Detect which cell encompasses the target text, then output its [x, y] center coordinate. 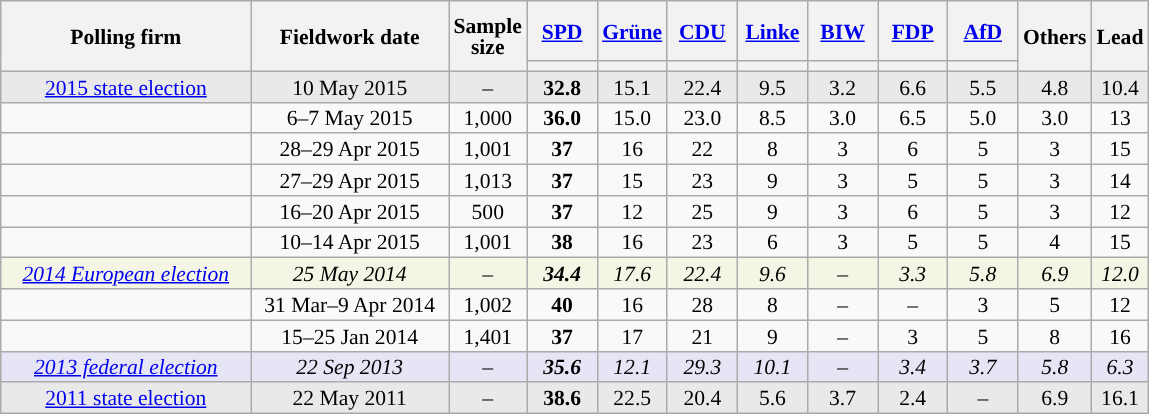
28–29 Apr 2015 [350, 150]
12.1 [632, 366]
15.1 [632, 86]
Others [1055, 36]
9.6 [772, 274]
2.4 [913, 398]
38.6 [562, 398]
22.5 [632, 398]
8.5 [772, 118]
6.5 [913, 118]
AfD [983, 31]
12.0 [1120, 274]
36.0 [562, 118]
SPD [562, 31]
3.2 [842, 86]
6.6 [913, 86]
Fieldwork date [350, 36]
1,013 [487, 180]
31 Mar–9 Apr 2014 [350, 304]
20.4 [702, 398]
10.4 [1120, 86]
4.8 [1055, 86]
17 [632, 336]
35.6 [562, 366]
1,002 [487, 304]
6.3 [1120, 366]
2013 federal election [126, 366]
15–25 Jan 2014 [350, 336]
Samplesize [487, 36]
Lead [1120, 36]
2014 European election [126, 274]
1,000 [487, 118]
16.1 [1120, 398]
23.0 [702, 118]
9.5 [772, 86]
Grüne [632, 31]
3.3 [913, 274]
22 May 2011 [350, 398]
25 May 2014 [350, 274]
3.4 [913, 366]
17.6 [632, 274]
40 [562, 304]
Linke [772, 31]
5.0 [983, 118]
29.3 [702, 366]
25 [702, 212]
10 May 2015 [350, 86]
10–14 Apr 2015 [350, 242]
2011 state election [126, 398]
28 [702, 304]
22 Sep 2013 [350, 366]
34.4 [562, 274]
10.1 [772, 366]
5.5 [983, 86]
14 [1120, 180]
6–7 May 2015 [350, 118]
13 [1120, 118]
4 [1055, 242]
2015 state election [126, 86]
21 [702, 336]
Polling firm [126, 36]
1,401 [487, 336]
15.0 [632, 118]
FDP [913, 31]
38 [562, 242]
32.8 [562, 86]
16–20 Apr 2015 [350, 212]
500 [487, 212]
27–29 Apr 2015 [350, 180]
BIW [842, 31]
22 [702, 150]
5.6 [772, 398]
CDU [702, 31]
